Extract the [X, Y] coordinate from the center of the cell holding the provided text.  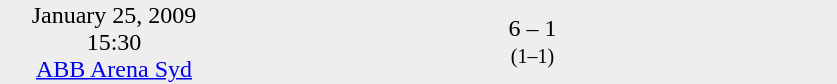
6 – 1 (1–1) [532, 42]
January 25, 200915:30ABB Arena Syd [114, 42]
